Extract the (X, Y) coordinate from the center of the cell holding the provided text.  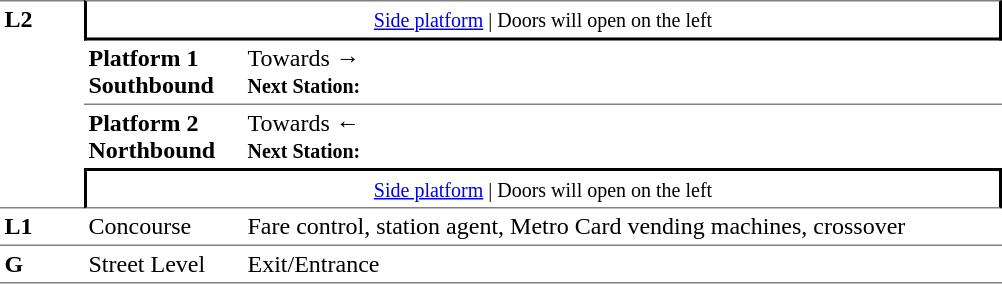
Platform 2Northbound (164, 136)
Street Level (164, 264)
Concourse (164, 226)
L1 (42, 226)
Towards → Next Station: (622, 72)
G (42, 264)
Towards ← Next Station: (622, 136)
Fare control, station agent, Metro Card vending machines, crossover (622, 226)
L2 (42, 104)
Exit/Entrance (622, 264)
Platform 1Southbound (164, 72)
